Pinpoint the cell where the given text exists, returning its (x, y) midpoint coordinate. 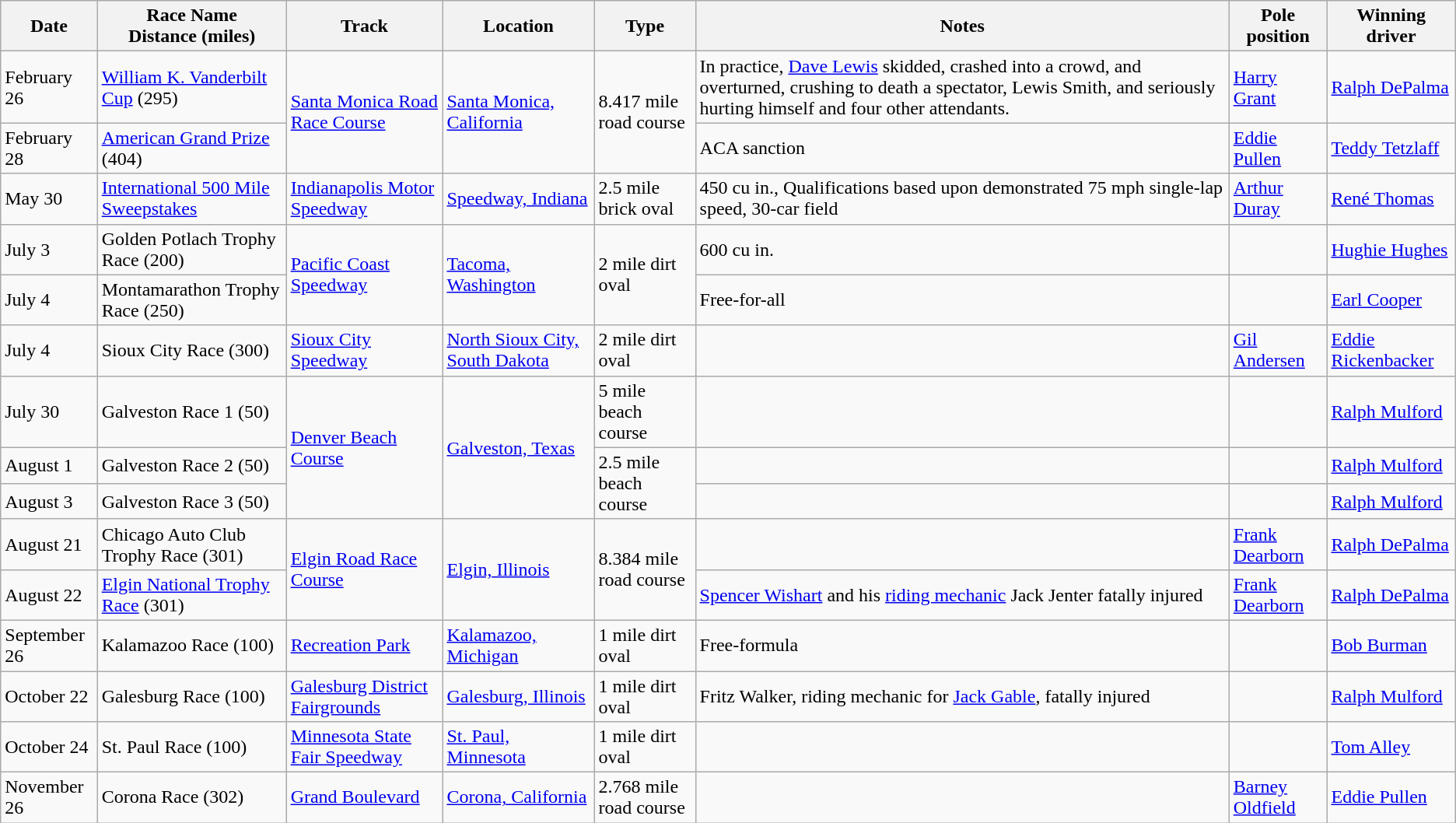
8.417 mile road course (645, 112)
Arthur Duray (1278, 199)
Chicago Auto Club Trophy Race (301) (191, 545)
Tom Alley (1391, 747)
St. Paul, Minnesota (518, 747)
Galveston Race 2 (50) (191, 465)
Eddie Rickenbacker (1391, 350)
5 mile beach course (645, 411)
600 cu in. (962, 249)
Type (645, 26)
Winning driver (1391, 26)
René Thomas (1391, 199)
Sioux City Race (300) (191, 350)
Denver Beach Course (364, 447)
Free-for-all (962, 300)
Harry Grant (1278, 87)
North Sioux City, South Dakota (518, 350)
Race NameDistance (miles) (191, 26)
Galveston Race 1 (50) (191, 411)
Santa Monica Road Race Course (364, 112)
St. Paul Race (100) (191, 747)
Elgin, Illinois (518, 569)
Galveston, Texas (518, 447)
February 28 (49, 148)
Speedway, Indiana (518, 199)
Track (364, 26)
Bob Burman (1391, 646)
July 30 (49, 411)
450 cu in., Qualifications based upon demonstrated 75 mph single-lap speed, 30-car field (962, 199)
Minnesota State Fair Speedway (364, 747)
Galveston Race 3 (50) (191, 501)
William K. Vanderbilt Cup (295) (191, 87)
Elgin National Trophy Race (301) (191, 594)
Earl Cooper (1391, 300)
Recreation Park (364, 646)
Pacific Coast Speedway (364, 275)
American Grand Prize (404) (191, 148)
Gil Andersen (1278, 350)
2.5 mile brick oval (645, 199)
2.768 mile road course (645, 798)
Galesburg, Illinois (518, 695)
August 22 (49, 594)
Santa Monica, California (518, 112)
Corona Race (302) (191, 798)
Notes (962, 26)
Location (518, 26)
Kalamazoo Race (100) (191, 646)
2.5 mile beach course (645, 483)
Fritz Walker, riding mechanic for Jack Gable, fatally injured (962, 695)
August 21 (49, 545)
8.384 mile road course (645, 569)
Galesburg Race (100) (191, 695)
February 26 (49, 87)
October 24 (49, 747)
Free-formula (962, 646)
November 26 (49, 798)
Tacoma, Washington (518, 275)
Barney Oldfield (1278, 798)
August 3 (49, 501)
Date (49, 26)
Elgin Road Race Course (364, 569)
Golden Potlach Trophy Race (200) (191, 249)
August 1 (49, 465)
Kalamazoo, Michigan (518, 646)
Sioux City Speedway (364, 350)
International 500 Mile Sweepstakes (191, 199)
July 3 (49, 249)
Spencer Wishart and his riding mechanic Jack Jenter fatally injured (962, 594)
October 22 (49, 695)
Galesburg District Fairgrounds (364, 695)
Corona, California (518, 798)
May 30 (49, 199)
Montamarathon Trophy Race (250) (191, 300)
Teddy Tetzlaff (1391, 148)
Indianapolis Motor Speedway (364, 199)
Hughie Hughes (1391, 249)
Pole position (1278, 26)
Grand Boulevard (364, 798)
ACA sanction (962, 148)
September 26 (49, 646)
